Identify which cell holds the provided text, then report its (x, y) central coordinate. 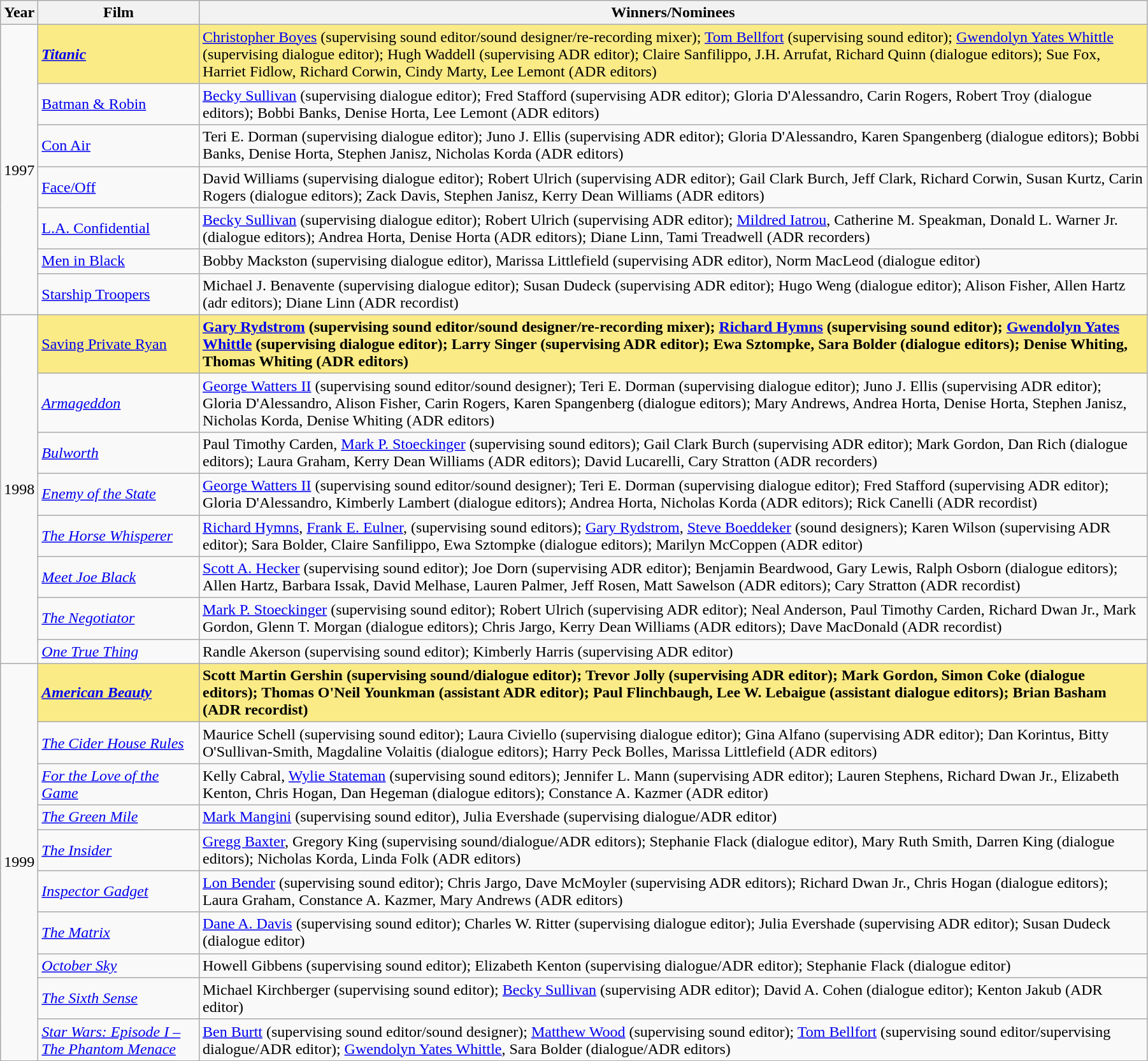
Inspector Gadget (118, 892)
Film (118, 13)
The Cider House Rules (118, 743)
Michael Kirchberger (supervising sound editor); Becky Sullivan (supervising ADR editor); David A. Cohen (dialogue editor); Kenton Jakub (ADR editor) (673, 999)
L.A. Confidential (118, 228)
1999 (19, 862)
For the Love of the Game (118, 785)
Randle Akerson (supervising sound editor); Kimberly Harris (supervising ADR editor) (673, 652)
Batman & Robin (118, 104)
Star Wars: Episode I – The Phantom Menace (118, 1039)
Meet Joe Black (118, 577)
The Horse Whisperer (118, 535)
The Green Mile (118, 817)
Year (19, 13)
Bobby Mackston (supervising dialogue editor), Marissa Littlefield (supervising ADR editor), Norm MacLeod (dialogue editor) (673, 261)
Starship Troopers (118, 294)
October Sky (118, 965)
The Negotiator (118, 619)
American Beauty (118, 693)
1997 (19, 169)
Armageddon (118, 402)
1998 (19, 489)
Con Air (118, 145)
One True Thing (118, 652)
Howell Gibbens (supervising sound editor); Elizabeth Kenton (supervising dialogue/ADR editor); Stephanie Flack (dialogue editor) (673, 965)
The Matrix (118, 932)
Face/Off (118, 187)
The Sixth Sense (118, 999)
The Insider (118, 850)
Titanic (118, 54)
Mark Mangini (supervising sound editor), Julia Evershade (supervising dialogue/ADR editor) (673, 817)
Bulworth (118, 452)
Men in Black (118, 261)
Winners/Nominees (673, 13)
Enemy of the State (118, 494)
Saving Private Ryan (118, 344)
